Scan for the cell matching the given text and deliver its [x, y] coordinate at center. 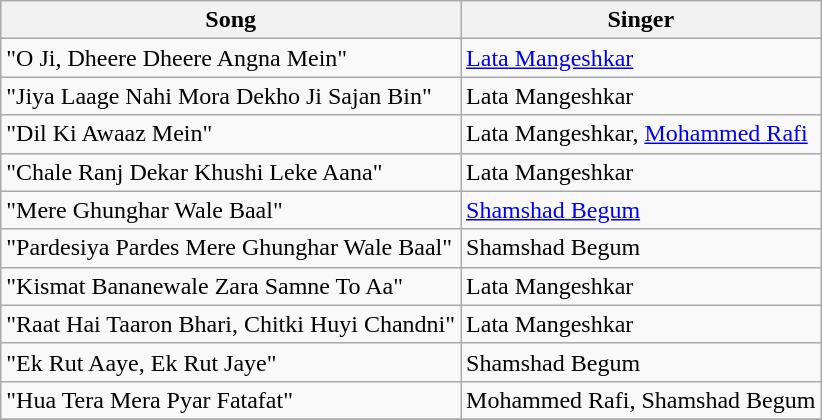
"Kismat Bananewale Zara Samne To Aa" [231, 286]
"Raat Hai Taaron Bhari, Chitki Huyi Chandni" [231, 324]
"Ek Rut Aaye, Ek Rut Jaye" [231, 362]
"Dil Ki Awaaz Mein" [231, 134]
"Mere Ghunghar Wale Baal" [231, 210]
Lata Mangeshkar, Mohammed Rafi [641, 134]
Mohammed Rafi, Shamshad Begum [641, 400]
"Hua Tera Mera Pyar Fatafat" [231, 400]
"Jiya Laage Nahi Mora Dekho Ji Sajan Bin" [231, 96]
Song [231, 20]
"Chale Ranj Dekar Khushi Leke Aana" [231, 172]
"O Ji, Dheere Dheere Angna Mein" [231, 58]
"Pardesiya Pardes Mere Ghunghar Wale Baal" [231, 248]
Singer [641, 20]
